Return the (x, y) coordinate for the center point of the cell that contains the specified text.  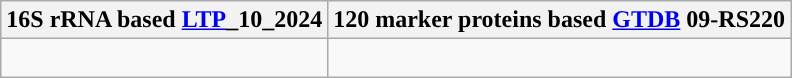
120 marker proteins based GTDB 09-RS220 (560, 20)
16S rRNA based LTP_10_2024 (164, 20)
